Scan for the cell matching the given text and deliver its (X, Y) coordinate at center. 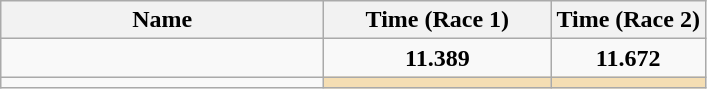
Time (Race 2) (628, 20)
11.672 (628, 58)
11.389 (438, 58)
Name (162, 20)
Time (Race 1) (438, 20)
